Determine the [x, y] coordinate at the center of the cell enclosing the given text.  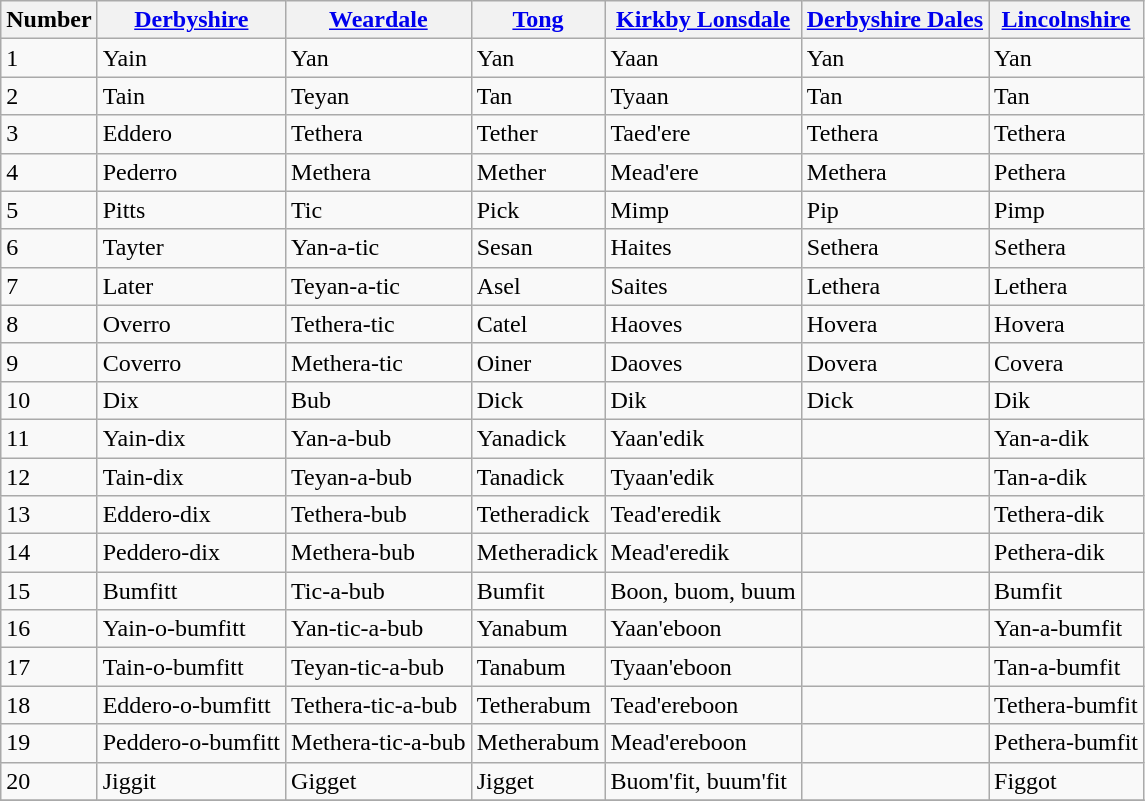
Tetheradick [538, 515]
Pip [894, 210]
Kirkby Lonsdale [703, 20]
Coverro [191, 362]
Figgot [1066, 781]
Eddero-o-bumfitt [191, 705]
Pick [538, 210]
Lincolnshire [1066, 20]
13 [49, 515]
8 [49, 324]
Metheradick [538, 553]
Eddero [191, 134]
Dix [191, 400]
14 [49, 553]
Weardale [379, 20]
Yan-a-bub [379, 438]
Tan-a-dik [1066, 477]
Tain-o-bumfitt [191, 667]
Teyan-a-bub [379, 477]
Pederro [191, 172]
15 [49, 591]
Yain [191, 58]
Pitts [191, 210]
Catel [538, 324]
9 [49, 362]
Yanabum [538, 629]
Boon, buom, buum [703, 591]
Daoves [703, 362]
Tead'ereboon [703, 705]
Tanadick [538, 477]
Methera-tic [379, 362]
Pimp [1066, 210]
Dovera [894, 362]
Covera [1066, 362]
Yain-o-bumfitt [191, 629]
Oiner [538, 362]
Bumfitt [191, 591]
Mead'eredik [703, 553]
16 [49, 629]
Number [49, 20]
Mead'ere [703, 172]
Saites [703, 286]
Tethera-bumfit [1066, 705]
Tic-a-bub [379, 591]
Buom'fit, buum'fit [703, 781]
Tanabum [538, 667]
Peddero-dix [191, 553]
Metherabum [538, 743]
Mether [538, 172]
Overro [191, 324]
Tetherabum [538, 705]
Jigget [538, 781]
19 [49, 743]
6 [49, 248]
5 [49, 210]
Tyaan'eboon [703, 667]
Tyaan'edik [703, 477]
Yan-a-tic [379, 248]
Yaan'eboon [703, 629]
Tan-a-bumfit [1066, 667]
Derbyshire [191, 20]
Tong [538, 20]
Peddero-o-bumfitt [191, 743]
Tyaan [703, 96]
Tether [538, 134]
Tethera-dik [1066, 515]
Eddero-dix [191, 515]
Tain-dix [191, 477]
Tethera-tic-a-bub [379, 705]
Teyan [379, 96]
Haoves [703, 324]
Pethera-dik [1066, 553]
Pethera-bumfit [1066, 743]
Yaan [703, 58]
Mimp [703, 210]
Yain-dix [191, 438]
Pethera [1066, 172]
Derbyshire Dales [894, 20]
Yan-a-bumfit [1066, 629]
10 [49, 400]
7 [49, 286]
Tethera-bub [379, 515]
Tic [379, 210]
Later [191, 286]
11 [49, 438]
Sesan [538, 248]
Methera-bub [379, 553]
Gigget [379, 781]
Teyan-tic-a-bub [379, 667]
17 [49, 667]
Haites [703, 248]
Tead'eredik [703, 515]
3 [49, 134]
Taed'ere [703, 134]
4 [49, 172]
Yaan'edik [703, 438]
1 [49, 58]
Asel [538, 286]
Yan-a-dik [1066, 438]
Teyan-a-tic [379, 286]
Bub [379, 400]
2 [49, 96]
Yan-tic-a-bub [379, 629]
Tayter [191, 248]
Tethera-tic [379, 324]
20 [49, 781]
Tain [191, 96]
12 [49, 477]
Methera-tic-a-bub [379, 743]
Jiggit [191, 781]
Yanadick [538, 438]
18 [49, 705]
Mead'ereboon [703, 743]
